Return the [X, Y] coordinate for the center point of the cell that contains the specified text.  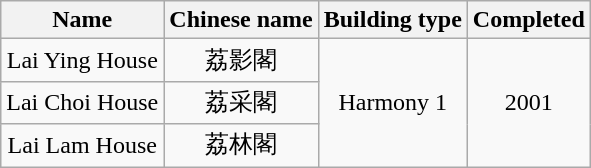
荔采閣 [241, 102]
荔影閣 [241, 60]
Lai Lam House [82, 146]
Chinese name [241, 20]
Name [82, 20]
Building type [392, 20]
Completed [528, 20]
Harmony 1 [392, 103]
荔林閣 [241, 146]
Lai Ying House [82, 60]
Lai Choi House [82, 102]
2001 [528, 103]
